Locate the cell with the specified text and output its (x, y) center coordinate. 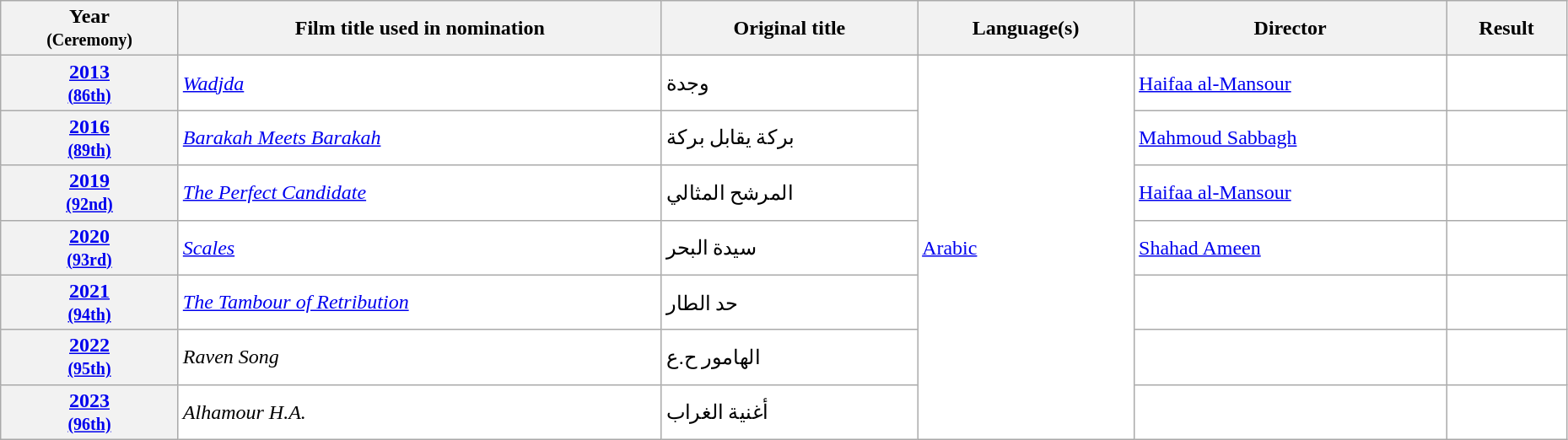
The Tambour of Retribution (420, 302)
Mahmoud Sabbagh (1291, 138)
2020(93rd) (89, 248)
Arabic (1026, 248)
Alhamour H.A. (420, 411)
Barakah Meets Barakah (420, 138)
Scales (420, 248)
2013(86th) (89, 83)
2019(92nd) (89, 192)
Language(s) (1026, 29)
2023(96th) (89, 411)
The Perfect Candidate (420, 192)
أغنية الغراب (789, 411)
Film title used in nomination (420, 29)
Raven Song (420, 357)
Original title (789, 29)
2022(95th) (89, 357)
بركة يقابل بركة (789, 138)
حد الطار (789, 302)
Year(Ceremony) (89, 29)
Wadjda (420, 83)
وجدة (789, 83)
2021(94th) (89, 302)
سيدة البحر (789, 248)
Result (1506, 29)
Director (1291, 29)
الھامور ح.ع (789, 357)
Shahad Ameen (1291, 248)
المرشح المثالي (789, 192)
2016(89th) (89, 138)
